Determine the (x, y) coordinate at the center of the cell enclosing the given text.  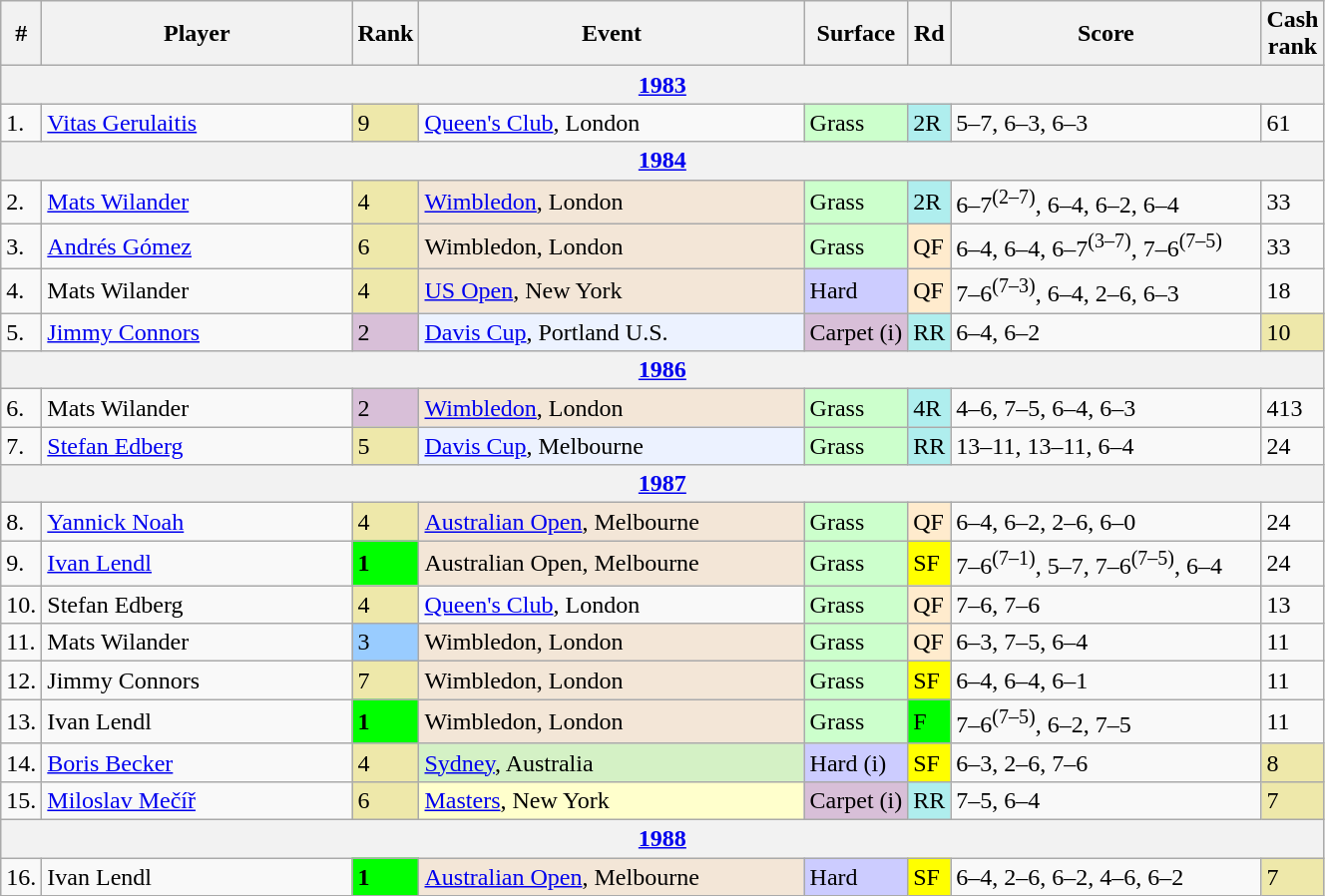
1983 (662, 85)
10 (1293, 332)
15. (22, 800)
Score (1105, 34)
8 (1293, 762)
13. (22, 722)
18 (1293, 291)
11. (22, 643)
9. (22, 563)
Surface (856, 34)
16. (22, 877)
Cashrank (1293, 34)
Davis Cup, Portland U.S. (612, 332)
6–4, 6–4, 6–7(3–7), 7–6(7–5) (1105, 247)
6–4, 6–2 (1105, 332)
7–5, 6–4 (1105, 800)
Hard (i) (856, 762)
8. (22, 522)
14. (22, 762)
6–7(2–7), 6–4, 6–2, 6–4 (1105, 202)
13–11, 13–11, 6–4 (1105, 446)
9 (385, 123)
Davis Cup, Melbourne (612, 446)
Yannick Noah (198, 522)
10. (22, 605)
Boris Becker (198, 762)
3. (22, 247)
3 (385, 643)
1. (22, 123)
12. (22, 680)
1987 (662, 484)
1986 (662, 370)
Masters, New York (612, 800)
5–7, 6–3, 6–3 (1105, 123)
6–3, 2–6, 7–6 (1105, 762)
6–4, 6–4, 6–1 (1105, 680)
5 (385, 446)
4R (930, 408)
# (22, 34)
Miloslav Mečíř (198, 800)
4. (22, 291)
7–6(7–1), 5–7, 7–6(7–5), 6–4 (1105, 563)
F (930, 722)
5. (22, 332)
1988 (662, 838)
6. (22, 408)
US Open, New York (612, 291)
Event (612, 34)
6–4, 6–2, 2–6, 6–0 (1105, 522)
4–6, 7–5, 6–4, 6–3 (1105, 408)
61 (1293, 123)
7. (22, 446)
Vitas Gerulaitis (198, 123)
Rank (385, 34)
2. (22, 202)
6–4, 2–6, 6–2, 4–6, 6–2 (1105, 877)
6–3, 7–5, 6–4 (1105, 643)
Rd (930, 34)
1984 (662, 161)
7–6(7–3), 6–4, 2–6, 6–3 (1105, 291)
7–6, 7–6 (1105, 605)
Andrés Gómez (198, 247)
7–6(7–5), 6–2, 7–5 (1105, 722)
Sydney, Australia (612, 762)
13 (1293, 605)
413 (1293, 408)
Player (198, 34)
